Scan for the cell matching the given text and deliver its (X, Y) coordinate at center. 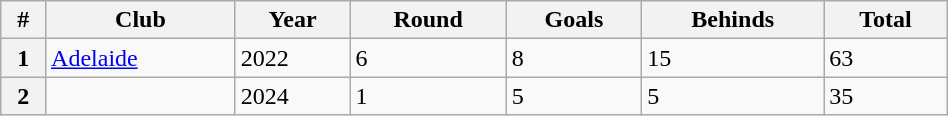
63 (886, 58)
# (24, 20)
Adelaide (141, 58)
2024 (292, 96)
Year (292, 20)
Goals (574, 20)
Club (141, 20)
Total (886, 20)
Round (428, 20)
8 (574, 58)
2 (24, 96)
6 (428, 58)
2022 (292, 58)
Behinds (733, 20)
35 (886, 96)
15 (733, 58)
